Provide the [X, Y] coordinate of the cell's center where the given text is located.  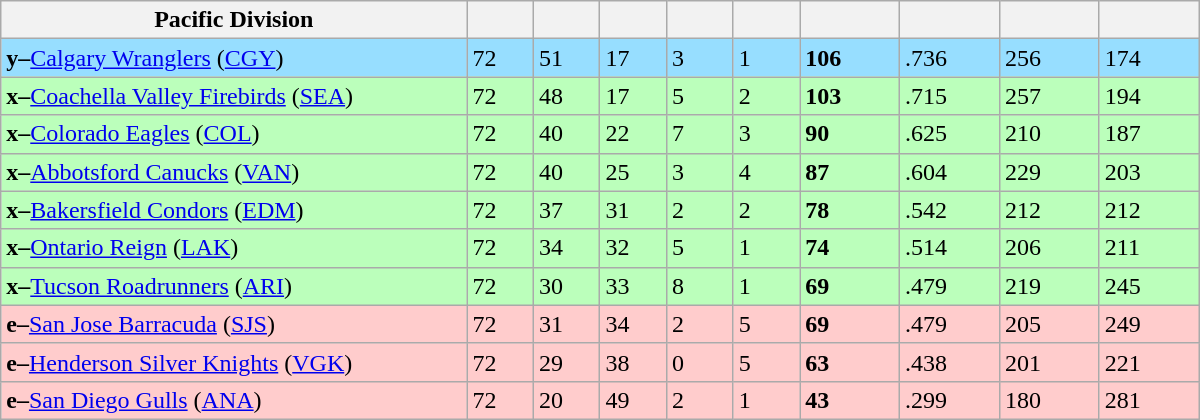
63 [850, 362]
245 [1149, 286]
.299 [950, 400]
0 [700, 362]
.438 [950, 362]
e–San Diego Gulls (ANA) [234, 400]
25 [634, 172]
103 [850, 96]
30 [566, 286]
43 [850, 400]
20 [566, 400]
90 [850, 134]
32 [634, 248]
211 [1149, 248]
281 [1149, 400]
37 [566, 210]
219 [1049, 286]
22 [634, 134]
.604 [950, 172]
74 [850, 248]
106 [850, 58]
174 [1149, 58]
49 [634, 400]
x–Abbotsford Canucks (VAN) [234, 172]
4 [766, 172]
206 [1049, 248]
x–Tucson Roadrunners (ARI) [234, 286]
e–Henderson Silver Knights (VGK) [234, 362]
x–Coachella Valley Firebirds (SEA) [234, 96]
.736 [950, 58]
87 [850, 172]
187 [1149, 134]
33 [634, 286]
.625 [950, 134]
203 [1149, 172]
.542 [950, 210]
.715 [950, 96]
x–Bakersfield Condors (EDM) [234, 210]
249 [1149, 324]
38 [634, 362]
29 [566, 362]
y–Calgary Wranglers (CGY) [234, 58]
201 [1049, 362]
Pacific Division [234, 20]
78 [850, 210]
7 [700, 134]
e–San Jose Barracuda (SJS) [234, 324]
194 [1149, 96]
48 [566, 96]
x–Colorado Eagles (COL) [234, 134]
256 [1049, 58]
180 [1049, 400]
x–Ontario Reign (LAK) [234, 248]
229 [1049, 172]
210 [1049, 134]
221 [1149, 362]
51 [566, 58]
205 [1049, 324]
8 [700, 286]
257 [1049, 96]
.514 [950, 248]
